For the text-containing cell, return its midpoint in [x, y] coordinate format. 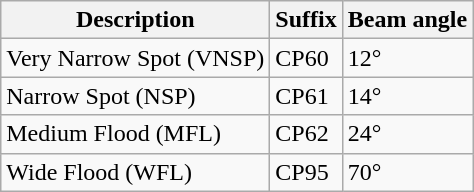
Wide Flood (WFL) [136, 172]
24° [407, 134]
CP60 [306, 58]
Medium Flood (MFL) [136, 134]
Beam angle [407, 20]
Narrow Spot (NSP) [136, 96]
70° [407, 172]
Suffix [306, 20]
CP95 [306, 172]
Description [136, 20]
Very Narrow Spot (VNSP) [136, 58]
12° [407, 58]
CP62 [306, 134]
CP61 [306, 96]
14° [407, 96]
